Determine the [x, y] coordinate at the center of the cell enclosing the given text.  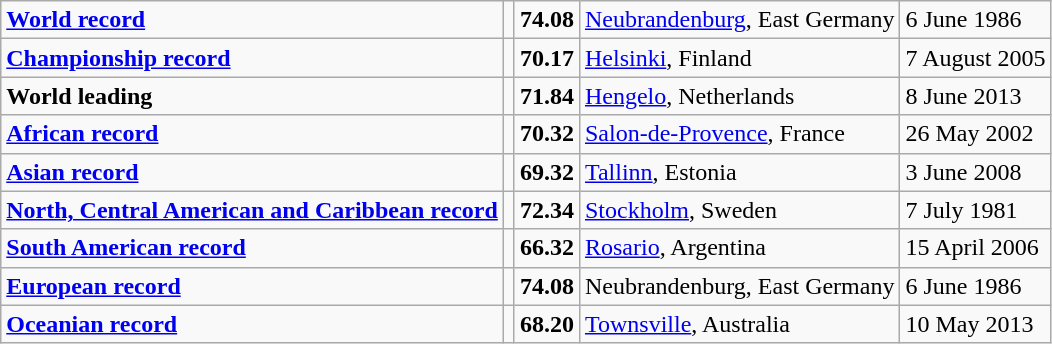
70.17 [546, 58]
15 April 2006 [976, 248]
South American record [252, 248]
72.34 [546, 210]
7 August 2005 [976, 58]
71.84 [546, 96]
European record [252, 286]
68.20 [546, 324]
69.32 [546, 172]
World record [252, 20]
8 June 2013 [976, 96]
Townsville, Australia [740, 324]
Rosario, Argentina [740, 248]
Oceanian record [252, 324]
3 June 2008 [976, 172]
7 July 1981 [976, 210]
70.32 [546, 134]
Salon-de-Provence, France [740, 134]
North, Central American and Caribbean record [252, 210]
10 May 2013 [976, 324]
Hengelo, Netherlands [740, 96]
Tallinn, Estonia [740, 172]
66.32 [546, 248]
Championship record [252, 58]
World leading [252, 96]
Helsinki, Finland [740, 58]
Asian record [252, 172]
Stockholm, Sweden [740, 210]
African record [252, 134]
26 May 2002 [976, 134]
